Determine the (X, Y) coordinate at the center of the cell enclosing the given text.  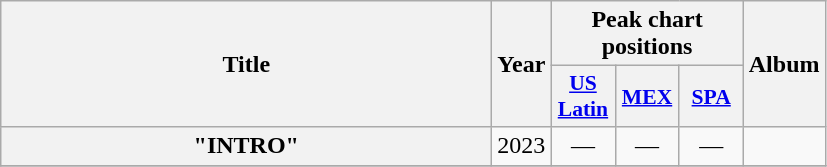
Peak chart positions (647, 34)
Title (246, 64)
MEX (647, 96)
USLatin (583, 96)
2023 (522, 146)
SPA (711, 96)
"INTRO" (246, 146)
Year (522, 64)
Album (784, 64)
